Scan for the cell matching the given text and deliver its (X, Y) coordinate at center. 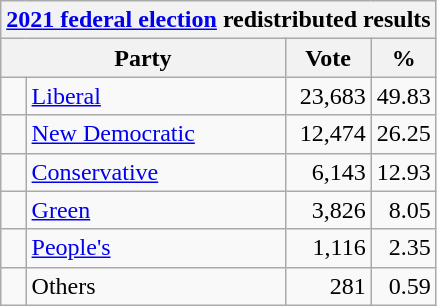
8.05 (404, 210)
26.25 (404, 134)
281 (328, 286)
23,683 (328, 96)
% (404, 58)
New Democratic (156, 134)
12.93 (404, 172)
1,116 (328, 248)
Party (143, 58)
0.59 (404, 286)
Vote (328, 58)
Others (156, 286)
3,826 (328, 210)
2021 federal election redistributed results (218, 20)
49.83 (404, 96)
6,143 (328, 172)
Conservative (156, 172)
People's (156, 248)
Green (156, 210)
Liberal (156, 96)
12,474 (328, 134)
2.35 (404, 248)
